Pinpoint the cell where the given text exists, returning its (x, y) midpoint coordinate. 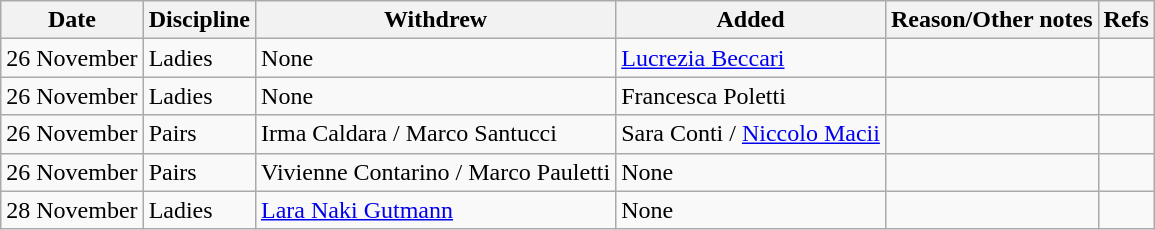
Withdrew (436, 20)
Francesca Poletti (751, 96)
Added (751, 20)
28 November (72, 210)
Refs (1126, 20)
Irma Caldara / Marco Santucci (436, 134)
Sara Conti / Niccolo Macii (751, 134)
Lucrezia Beccari (751, 58)
Discipline (199, 20)
Date (72, 20)
Vivienne Contarino / Marco Pauletti (436, 172)
Lara Naki Gutmann (436, 210)
Reason/Other notes (992, 20)
